Extract the (x, y) coordinate from the center of the cell holding the provided text.  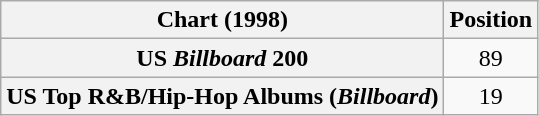
Chart (1998) (222, 20)
89 (491, 58)
US Billboard 200 (222, 58)
US Top R&B/Hip-Hop Albums (Billboard) (222, 96)
Position (491, 20)
19 (491, 96)
